Capture the cell that displays the provided text and extract its (X, Y) central coordinate. 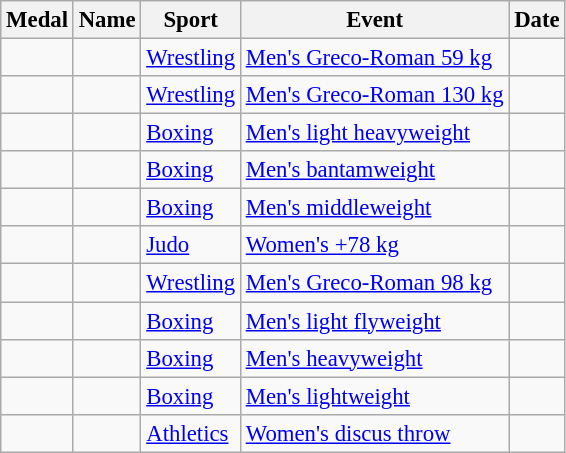
Judo (191, 245)
Athletics (191, 433)
Date (537, 20)
Men's Greco-Roman 98 kg (374, 283)
Men's light flyweight (374, 321)
Sport (191, 20)
Men's Greco-Roman 130 kg (374, 95)
Event (374, 20)
Women's discus throw (374, 433)
Men's light heavyweight (374, 133)
Men's lightweight (374, 396)
Men's bantamweight (374, 170)
Name (107, 20)
Medal (38, 20)
Men's middleweight (374, 208)
Women's +78 kg (374, 245)
Men's Greco-Roman 59 kg (374, 58)
Men's heavyweight (374, 358)
